Find where the given text appears and provide that cell's center as [x, y] coordinate. 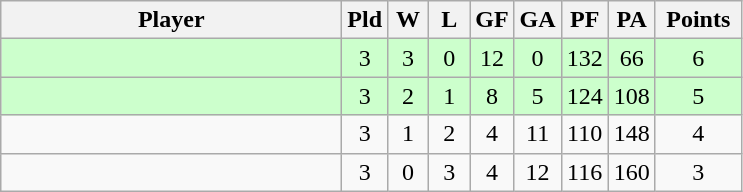
Points [698, 20]
124 [584, 96]
8 [492, 96]
Player [172, 20]
W [408, 20]
6 [698, 58]
PA [632, 20]
148 [632, 134]
110 [584, 134]
108 [632, 96]
GF [492, 20]
116 [584, 172]
66 [632, 58]
L [450, 20]
160 [632, 172]
132 [584, 58]
PF [584, 20]
Pld [365, 20]
GA [538, 20]
11 [538, 134]
